Detect which cell encompasses the target text, then output its [x, y] center coordinate. 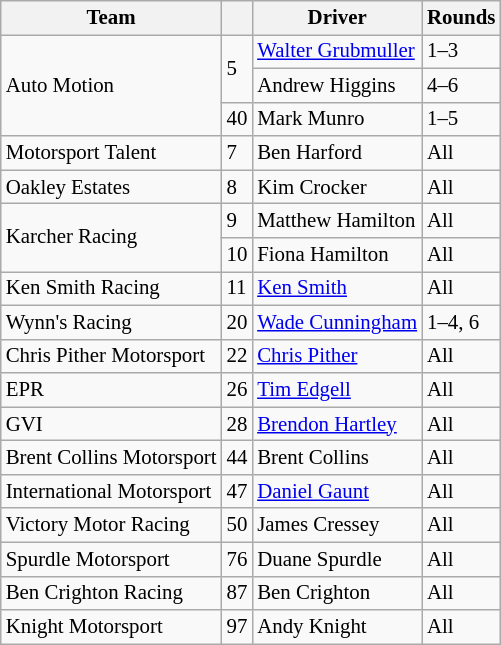
40 [238, 119]
28 [238, 424]
Walter Grubmuller [337, 51]
20 [238, 322]
Ben Crighton Racing [112, 593]
Ben Crighton [337, 593]
Brent Collins [337, 458]
Fiona Hamilton [337, 255]
Mark Munro [337, 119]
Victory Motor Racing [112, 525]
87 [238, 593]
James Cressey [337, 525]
1–5 [461, 119]
11 [238, 288]
50 [238, 525]
Wade Cunningham [337, 322]
Motorsport Talent [112, 153]
1–3 [461, 51]
Daniel Gaunt [337, 491]
44 [238, 458]
Andy Knight [337, 627]
Brendon Hartley [337, 424]
5 [238, 68]
Ken Smith [337, 288]
Tim Edgell [337, 390]
10 [238, 255]
Knight Motorsport [112, 627]
Andrew Higgins [337, 85]
Auto Motion [112, 85]
GVI [112, 424]
Chris Pither Motorsport [112, 356]
Rounds [461, 18]
Spurdle Motorsport [112, 559]
Ben Harford [337, 153]
47 [238, 491]
Chris Pither [337, 356]
International Motorsport [112, 491]
22 [238, 356]
Team [112, 18]
76 [238, 559]
97 [238, 627]
Ken Smith Racing [112, 288]
26 [238, 390]
Oakley Estates [112, 187]
1–4, 6 [461, 322]
Duane Spurdle [337, 559]
7 [238, 153]
EPR [112, 390]
Karcher Racing [112, 238]
Matthew Hamilton [337, 221]
9 [238, 221]
Brent Collins Motorsport [112, 458]
Kim Crocker [337, 187]
Wynn's Racing [112, 322]
4–6 [461, 85]
Driver [337, 18]
8 [238, 187]
